Scan for the cell matching the given text and deliver its (X, Y) coordinate at center. 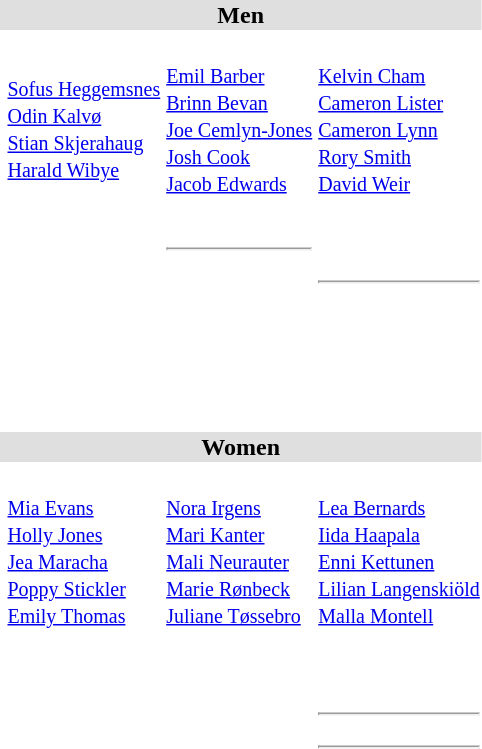
Men (240, 15)
Nora Irgens Mari Kanter Mali Neurauter Marie Rønbeck Juliane Tøssebro (240, 548)
Mia Evans Holly Jones Jea Maracha Poppy Stickler Emily Thomas (84, 548)
Women (240, 447)
Emil Barber Brinn Bevan Joe Cemlyn-Jones Josh Cook Jacob Edwards (240, 116)
Kelvin Cham Cameron Lister Cameron Lynn Rory Smith David Weir (400, 116)
Sofus Heggemsnes Odin Kalvø Stian Skjerahaug Harald Wibye (84, 116)
Lea Bernards Iida Haapala Enni Kettunen Lilian Langenskiöld Malla Montell (400, 548)
